Pinpoint the cell where the given text exists, returning its [X, Y] midpoint coordinate. 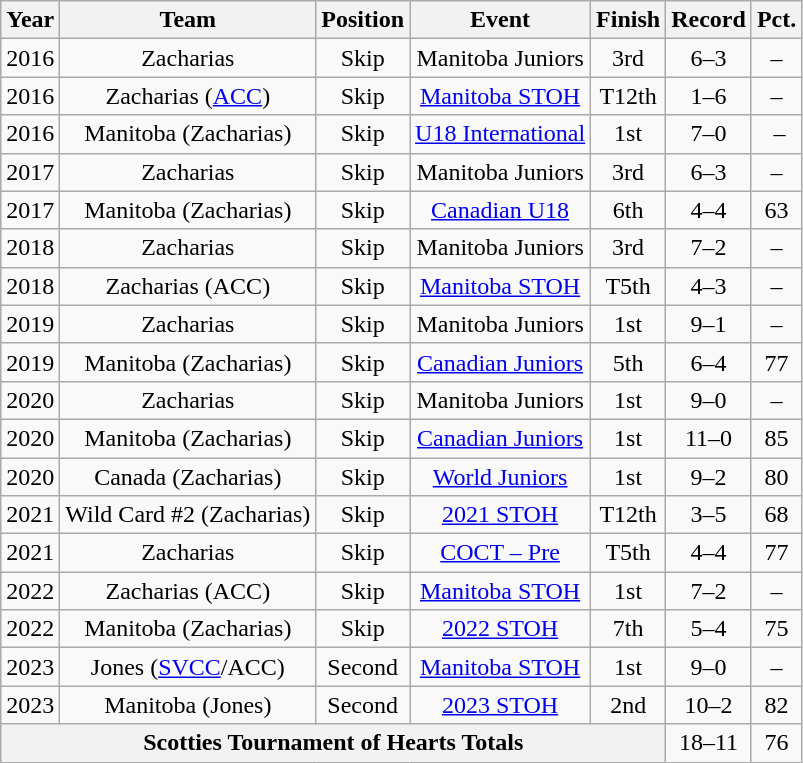
80 [776, 477]
COCT – Pre [500, 553]
10–2 [709, 705]
World Juniors [500, 477]
5–4 [709, 629]
76 [776, 743]
Scotties Tournament of Hearts Totals [334, 743]
9–1 [709, 324]
63 [776, 210]
75 [776, 629]
Pct. [776, 20]
5th [628, 362]
Record [709, 20]
82 [776, 705]
1–6 [709, 96]
6th [628, 210]
2022 STOH [500, 629]
85 [776, 438]
Manitoba (Jones) [188, 705]
Jones (SVCC/ACC) [188, 667]
Team [188, 20]
Wild Card #2 (Zacharias) [188, 515]
U18 International [500, 134]
Canadian U18 [500, 210]
2023 STOH [500, 705]
11–0 [709, 438]
6–4 [709, 362]
Event [500, 20]
3–5 [709, 515]
9–2 [709, 477]
2021 STOH [500, 515]
2nd [628, 705]
7–0 [709, 134]
68 [776, 515]
Finish [628, 20]
7th [628, 629]
Canada (Zacharias) [188, 477]
4–3 [709, 286]
Position [363, 20]
Year [30, 20]
18–11 [709, 743]
